Extract the (x, y) coordinate from the center of the cell holding the provided text.  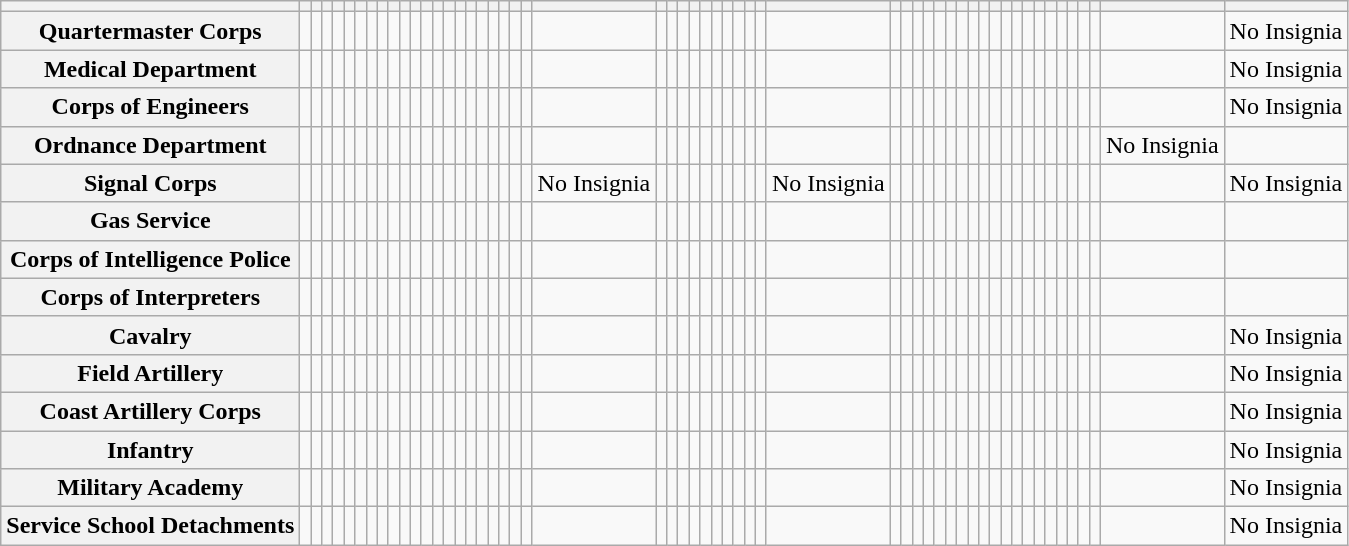
Coast Artillery Corps (150, 411)
Military Academy (150, 488)
Ordnance Department (150, 145)
Infantry (150, 449)
Medical Department (150, 69)
Signal Corps (150, 183)
Service School Detachments (150, 526)
Corps of Engineers (150, 107)
Corps of Intelligence Police (150, 259)
Field Artillery (150, 373)
Quartermaster Corps (150, 31)
Corps of Interpreters (150, 297)
Cavalry (150, 335)
Gas Service (150, 221)
